Detect which cell encompasses the target text, then output its [x, y] center coordinate. 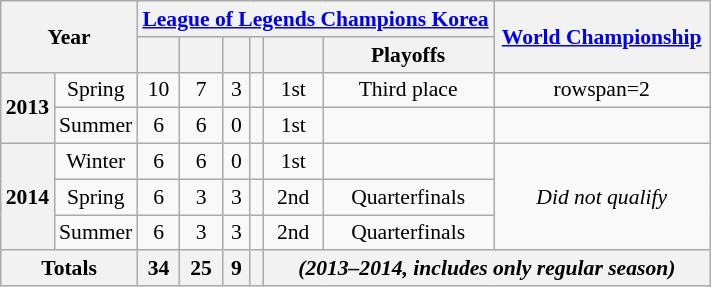
2014 [28, 198]
rowspan=2 [602, 90]
Did not qualify [602, 198]
2013 [28, 108]
Winter [96, 162]
9 [236, 269]
7 [201, 90]
10 [158, 90]
Playoffs [408, 55]
25 [201, 269]
34 [158, 269]
Third place [408, 90]
(2013–2014, includes only regular season) [487, 269]
Totals [70, 269]
Year [70, 36]
League of Legends Champions Korea [315, 19]
World Championship [602, 36]
